Locate the cell with the specified text and output its [X, Y] center coordinate. 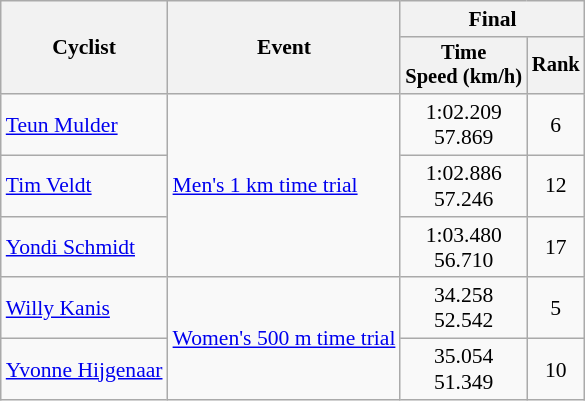
Men's 1 km time trial [284, 186]
TimeSpeed (km/h) [464, 66]
5 [556, 308]
1:02.20957.869 [464, 124]
Women's 500 m time trial [284, 339]
17 [556, 248]
Teun Mulder [84, 124]
Yvonne Hijgenaar [84, 370]
12 [556, 186]
Rank [556, 66]
Willy Kanis [84, 308]
10 [556, 370]
Event [284, 48]
1:02.88657.246 [464, 186]
Final [492, 19]
35.05451.349 [464, 370]
6 [556, 124]
Yondi Schmidt [84, 248]
34.25852.542 [464, 308]
Cyclist [84, 48]
Tim Veldt [84, 186]
1:03.48056.710 [464, 248]
